Capture the cell that displays the provided text and extract its [x, y] central coordinate. 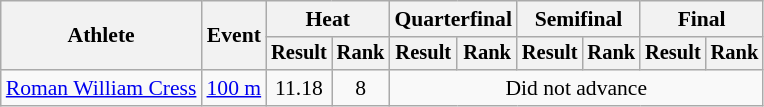
Heat [328, 19]
Athlete [102, 36]
8 [361, 88]
Roman William Cress [102, 88]
Final [702, 19]
100 m [234, 88]
Did not advance [576, 88]
11.18 [299, 88]
Event [234, 36]
Quarterfinal [453, 19]
Semifinal [578, 19]
